Determine the [X, Y] coordinate at the center of the cell enclosing the given text.  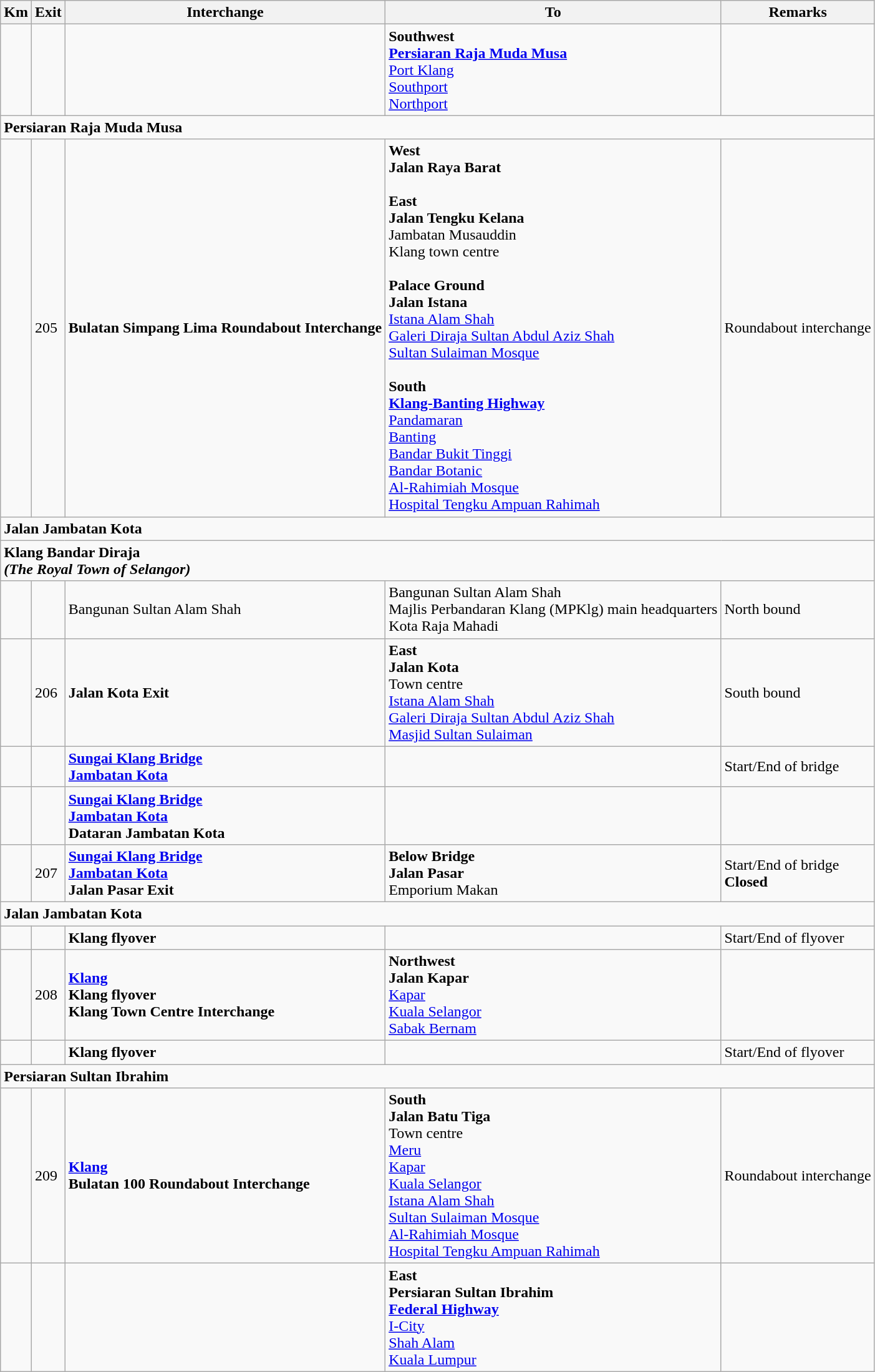
209 [48, 1175]
South bound [798, 693]
Remarks [798, 12]
208 [48, 995]
To [553, 12]
Bangunan Sultan Alam Shah [225, 610]
Sungai Klang BridgeJambatan KotaDataran Jambatan Kota [225, 815]
Persiaran Sultan Ibrahim [438, 1076]
205 [48, 328]
East Persiaran Sultan Ibrahim Federal HighwayI-CityShah AlamKuala Lumpur [553, 1318]
Bangunan Sultan Alam ShahMajlis Perbandaran Klang (MPKlg) main headquartersKota Raja Mahadi [553, 610]
Persiaran Raja Muda Musa [438, 127]
Start/End of bridgeClosed [798, 873]
North bound [798, 610]
EastJalan KotaTown centreIstana Alam ShahGaleri Diraja Sultan Abdul Aziz ShahMasjid Sultan Sulaiman [553, 693]
206 [48, 693]
KlangBulatan 100 Roundabout Interchange [225, 1175]
Start/End of bridge [798, 766]
Northwest Jalan Kapar Kapar Kuala Selangor Sabak Bernam [553, 995]
KlangKlang flyoverKlang Town Centre Interchange [225, 995]
Interchange [225, 12]
Exit [48, 12]
Jalan Kota Exit [225, 693]
Below BridgeJalan PasarEmporium Makan [553, 873]
Klang Bandar Diraja(The Royal Town of Selangor) [438, 560]
Southwest Persiaran Raja Muda MusaPort KlangSouthport Northport [553, 70]
SouthJalan Batu TigaTown centre Meru Kapar Kuala SelangorIstana Alam ShahSultan Sulaiman MosqueAl-Rahimiah MosqueHospital Tengku Ampuan Rahimah [553, 1175]
Km [16, 12]
Sungai Klang BridgeJambatan Kota [225, 766]
Sungai Klang BridgeJambatan KotaJalan Pasar Exit [225, 873]
207 [48, 873]
Bulatan Simpang Lima Roundabout Interchange [225, 328]
